For the text-containing cell, return its midpoint in (X, Y) coordinate format. 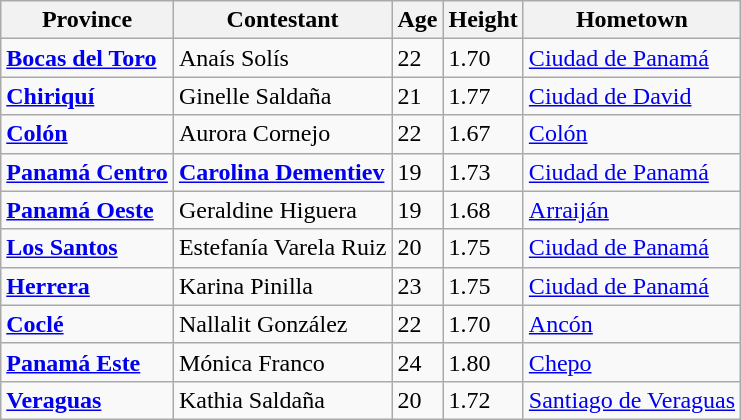
Santiago de Veraguas (632, 400)
1.68 (483, 210)
Height (483, 20)
Carolina Dementiev (282, 172)
Contestant (282, 20)
Geraldine Higuera (282, 210)
Mónica Franco (282, 362)
1.77 (483, 96)
Hometown (632, 20)
Panamá Centro (88, 172)
Chepo (632, 362)
Ciudad de David (632, 96)
Anaís Solís (282, 58)
Nallalit González (282, 324)
24 (418, 362)
21 (418, 96)
Estefanía Varela Ruiz (282, 248)
23 (418, 286)
Los Santos (88, 248)
Panamá Oeste (88, 210)
Arraiján (632, 210)
Coclé (88, 324)
Bocas del Toro (88, 58)
Province (88, 20)
Karina Pinilla (282, 286)
1.72 (483, 400)
Ginelle Saldaña (282, 96)
Aurora Cornejo (282, 134)
1.80 (483, 362)
1.73 (483, 172)
1.67 (483, 134)
Herrera (88, 286)
Kathia Saldaña (282, 400)
Ancón (632, 324)
Panamá Este (88, 362)
Chiriquí (88, 96)
Age (418, 20)
Veraguas (88, 400)
